Return (X, Y) of the center of cell containing provided text 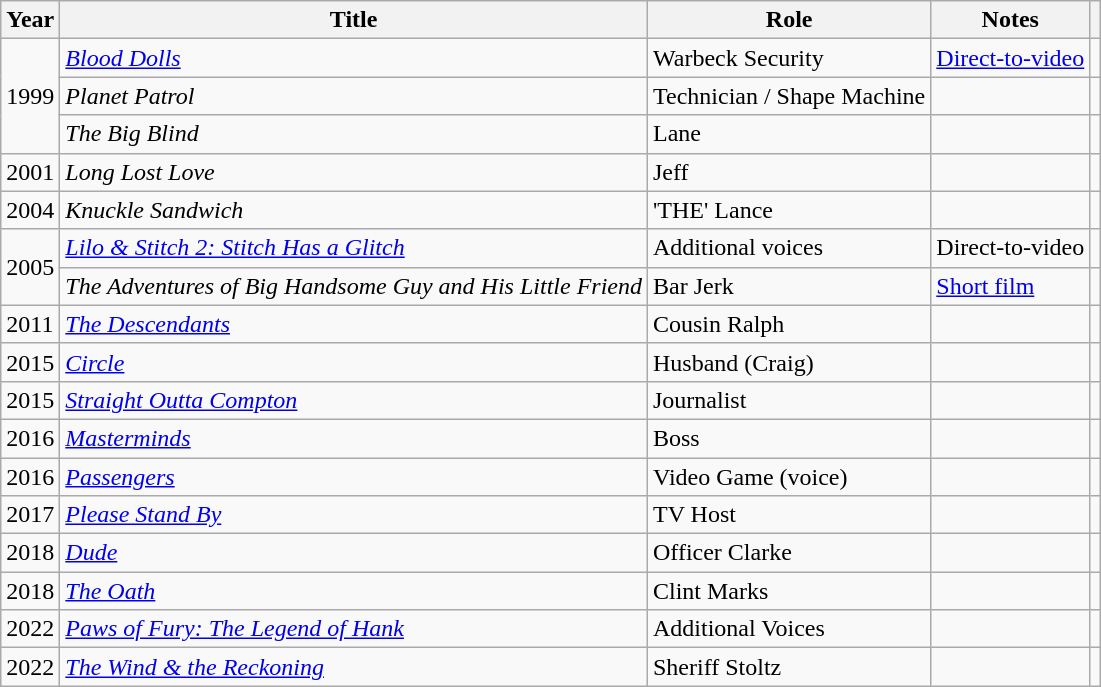
2005 (30, 267)
1999 (30, 96)
2001 (30, 172)
Lane (788, 134)
Technician / Shape Machine (788, 96)
Sheriff Stoltz (788, 667)
Passengers (354, 477)
Planet Patrol (354, 96)
Short film (1010, 286)
Dude (354, 553)
Masterminds (354, 438)
2011 (30, 324)
Cousin Ralph (788, 324)
Year (30, 20)
Warbeck Security (788, 58)
Long Lost Love (354, 172)
The Adventures of Big Handsome Guy and His Little Friend (354, 286)
Bar Jerk (788, 286)
The Big Blind (354, 134)
The Oath (354, 591)
Jeff (788, 172)
Officer Clarke (788, 553)
Video Game (voice) (788, 477)
The Descendants (354, 324)
Role (788, 20)
Paws of Fury: The Legend of Hank (354, 629)
Husband (Craig) (788, 362)
Knuckle Sandwich (354, 210)
Please Stand By (354, 515)
Clint Marks (788, 591)
Additional Voices (788, 629)
2017 (30, 515)
Additional voices (788, 248)
'THE' Lance (788, 210)
Straight Outta Compton (354, 400)
Blood Dolls (354, 58)
Journalist (788, 400)
Title (354, 20)
Boss (788, 438)
Lilo & Stitch 2: Stitch Has a Glitch (354, 248)
Circle (354, 362)
The Wind & the Reckoning (354, 667)
TV Host (788, 515)
2004 (30, 210)
Notes (1010, 20)
